Locate the cell with the specified text and output its [X, Y] center coordinate. 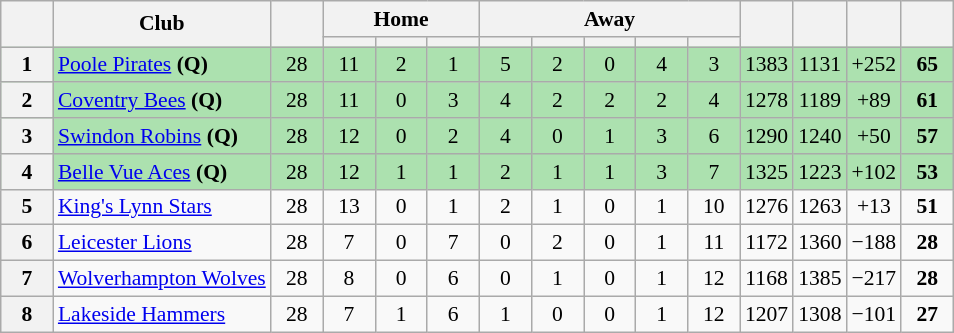
13 [349, 207]
51 [927, 207]
57 [927, 136]
King's Lynn Stars [162, 207]
−217 [874, 279]
+102 [874, 172]
Home [401, 19]
Swindon Robins (Q) [162, 136]
1290 [766, 136]
1172 [766, 243]
Poole Pirates (Q) [162, 65]
1240 [820, 136]
Wolverhampton Wolves [162, 279]
−188 [874, 243]
10 [714, 207]
+89 [874, 101]
1383 [766, 65]
1131 [820, 65]
+13 [874, 207]
Lakeside Hammers [162, 314]
1189 [820, 101]
1360 [820, 243]
1385 [820, 279]
Away [610, 19]
1308 [820, 314]
Coventry Bees (Q) [162, 101]
Club [162, 24]
Leicester Lions [162, 243]
1207 [766, 314]
65 [927, 65]
27 [927, 314]
1276 [766, 207]
+252 [874, 65]
Belle Vue Aces (Q) [162, 172]
53 [927, 172]
1223 [820, 172]
61 [927, 101]
1168 [766, 279]
+50 [874, 136]
−101 [874, 314]
1325 [766, 172]
1263 [820, 207]
1278 [766, 101]
